Locate the cell with the specified text and output its [x, y] center coordinate. 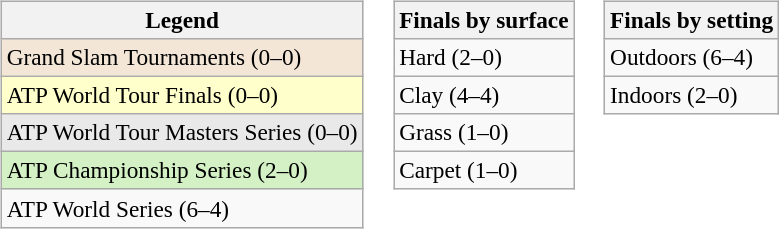
Indoors (2–0) [692, 95]
ATP Championship Series (2–0) [182, 171]
Clay (4–4) [484, 95]
Hard (2–0) [484, 57]
Grass (1–0) [484, 133]
ATP World Tour Finals (0–0) [182, 95]
Grand Slam Tournaments (0–0) [182, 57]
Outdoors (6–4) [692, 57]
Carpet (1–0) [484, 171]
Finals by surface [484, 20]
ATP World Series (6–4) [182, 208]
Legend [182, 20]
Finals by setting [692, 20]
ATP World Tour Masters Series (0–0) [182, 133]
